Find where the given text appears and provide that cell's center as (x, y) coordinate. 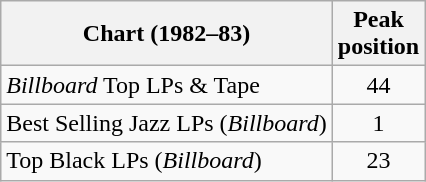
Top Black LPs (Billboard) (167, 161)
1 (378, 123)
Peakposition (378, 34)
Best Selling Jazz LPs (Billboard) (167, 123)
Billboard Top LPs & Tape (167, 85)
23 (378, 161)
Chart (1982–83) (167, 34)
44 (378, 85)
